Extract the (x, y) coordinate from the center of the cell holding the provided text.  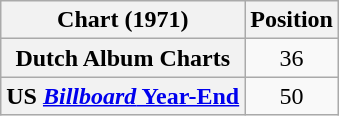
Position (292, 20)
Chart (1971) (123, 20)
US Billboard Year-End (123, 96)
36 (292, 58)
50 (292, 96)
Dutch Album Charts (123, 58)
